Output the (X, Y) coordinate of the center of the cell containing the given text.  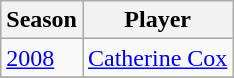
Player (157, 20)
Season (42, 20)
Catherine Cox (157, 58)
2008 (42, 58)
